Determine the [x, y] coordinate at the center of the cell enclosing the given text.  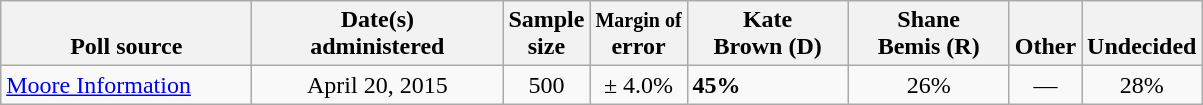
26% [928, 85]
April 20, 2015 [378, 85]
28% [1142, 85]
Date(s)administered [378, 34]
Moore Information [126, 85]
500 [546, 85]
± 4.0% [638, 85]
45% [768, 85]
ShaneBemis (R) [928, 34]
Other [1045, 34]
Samplesize [546, 34]
KateBrown (D) [768, 34]
— [1045, 85]
Poll source [126, 34]
Undecided [1142, 34]
Margin oferror [638, 34]
